Scan for the cell matching the given text and deliver its (x, y) coordinate at center. 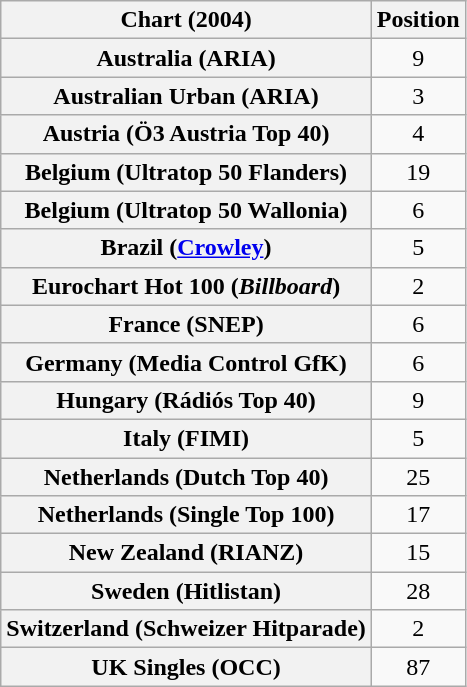
New Zealand (RIANZ) (186, 553)
87 (418, 667)
Brazil (Crowley) (186, 248)
28 (418, 591)
25 (418, 477)
Australia (ARIA) (186, 58)
Belgium (Ultratop 50 Flanders) (186, 172)
France (SNEP) (186, 324)
Chart (2004) (186, 20)
Eurochart Hot 100 (Billboard) (186, 286)
Position (418, 20)
Italy (FIMI) (186, 438)
Netherlands (Single Top 100) (186, 515)
Germany (Media Control GfK) (186, 362)
Sweden (Hitlistan) (186, 591)
19 (418, 172)
Hungary (Rádiós Top 40) (186, 400)
Belgium (Ultratop 50 Wallonia) (186, 210)
Switzerland (Schweizer Hitparade) (186, 629)
UK Singles (OCC) (186, 667)
4 (418, 134)
3 (418, 96)
Australian Urban (ARIA) (186, 96)
Netherlands (Dutch Top 40) (186, 477)
15 (418, 553)
17 (418, 515)
Austria (Ö3 Austria Top 40) (186, 134)
